Return the [X, Y] coordinate for the center point of the cell that contains the specified text.  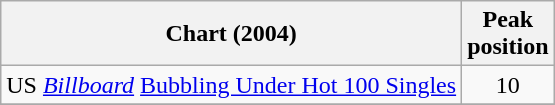
Peakposition [508, 34]
US Billboard Bubbling Under Hot 100 Singles [232, 85]
10 [508, 85]
Chart (2004) [232, 34]
